Search for the cell housing the specified text and yield its (X, Y) center coordinate. 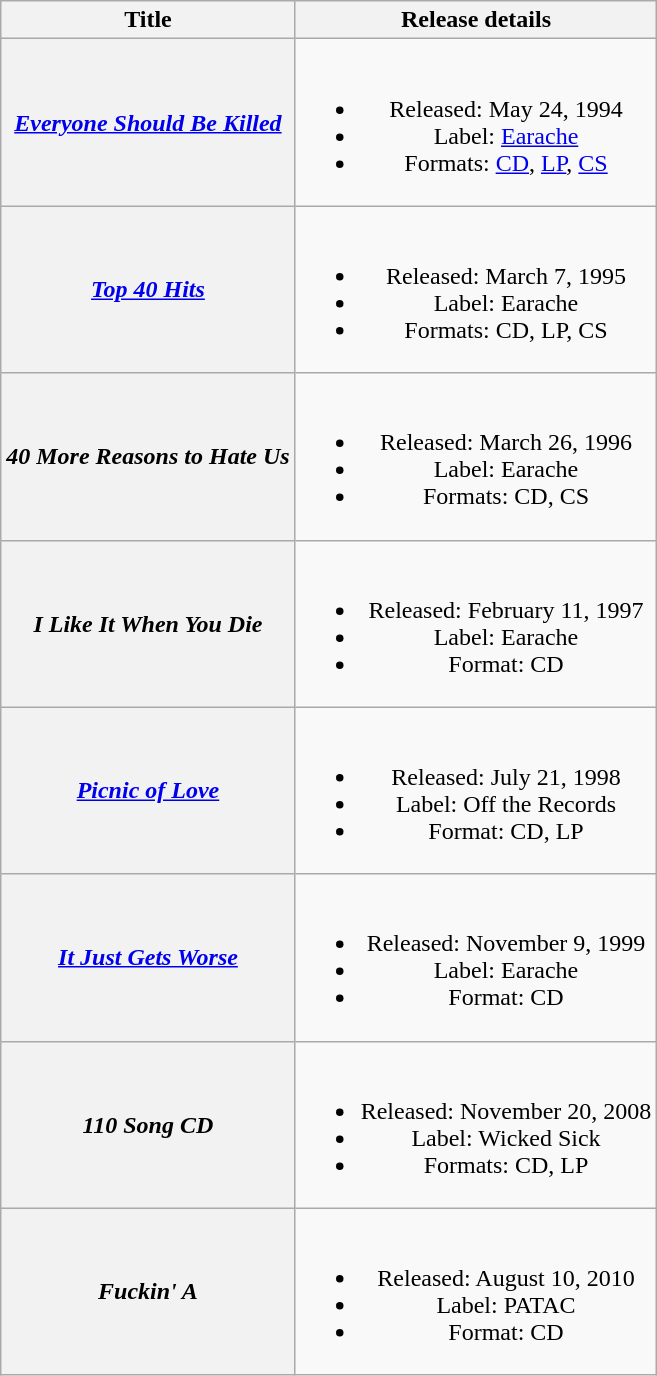
Title (148, 20)
40 More Reasons to Hate Us (148, 456)
Released: May 24, 1994Label: EaracheFormats: CD, LP, CS (476, 122)
Released: February 11, 1997Label: EaracheFormat: CD (476, 624)
It Just Gets Worse (148, 958)
Released: November 20, 2008Label: Wicked SickFormats: CD, LP (476, 1124)
Picnic of Love (148, 790)
Fuckin' A (148, 1292)
Released: March 7, 1995Label: EaracheFormats: CD, LP, CS (476, 290)
I Like It When You Die (148, 624)
Top 40 Hits (148, 290)
Released: March 26, 1996Label: EaracheFormats: CD, CS (476, 456)
Release details (476, 20)
Released: November 9, 1999Label: EaracheFormat: CD (476, 958)
Released: August 10, 2010Label: PATACFormat: CD (476, 1292)
Everyone Should Be Killed (148, 122)
Released: July 21, 1998Label: Off the RecordsFormat: CD, LP (476, 790)
110 Song CD (148, 1124)
